Extract the [x, y] coordinate from the center of the cell holding the provided text.  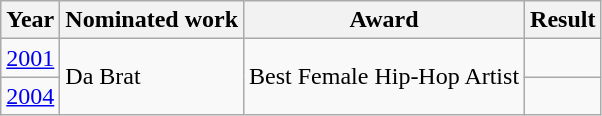
Da Brat [152, 77]
2004 [30, 96]
Result [563, 20]
Award [384, 20]
2001 [30, 58]
Year [30, 20]
Nominated work [152, 20]
Best Female Hip-Hop Artist [384, 77]
